For the text-containing cell, return its midpoint in (X, Y) coordinate format. 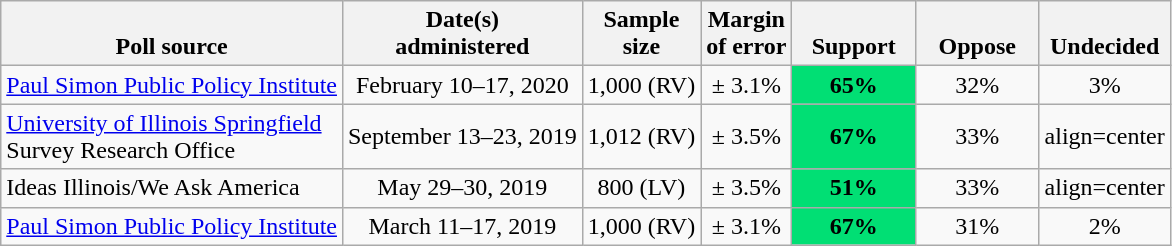
September 13–23, 2019 (462, 136)
Marginof error (746, 34)
May 29–30, 2019 (462, 188)
65% (854, 85)
Date(s)administered (462, 34)
Undecided (1104, 34)
32% (977, 85)
Support (854, 34)
51% (854, 188)
31% (977, 226)
Samplesize (641, 34)
March 11–17, 2019 (462, 226)
Oppose (977, 34)
1,012 (RV) (641, 136)
2% (1104, 226)
Ideas Illinois/We Ask America (172, 188)
Poll source (172, 34)
February 10–17, 2020 (462, 85)
University of Illinois SpringfieldSurvey Research Office (172, 136)
800 (LV) (641, 188)
3% (1104, 85)
